Determine the (X, Y) coordinate at the center of the cell enclosing the given text.  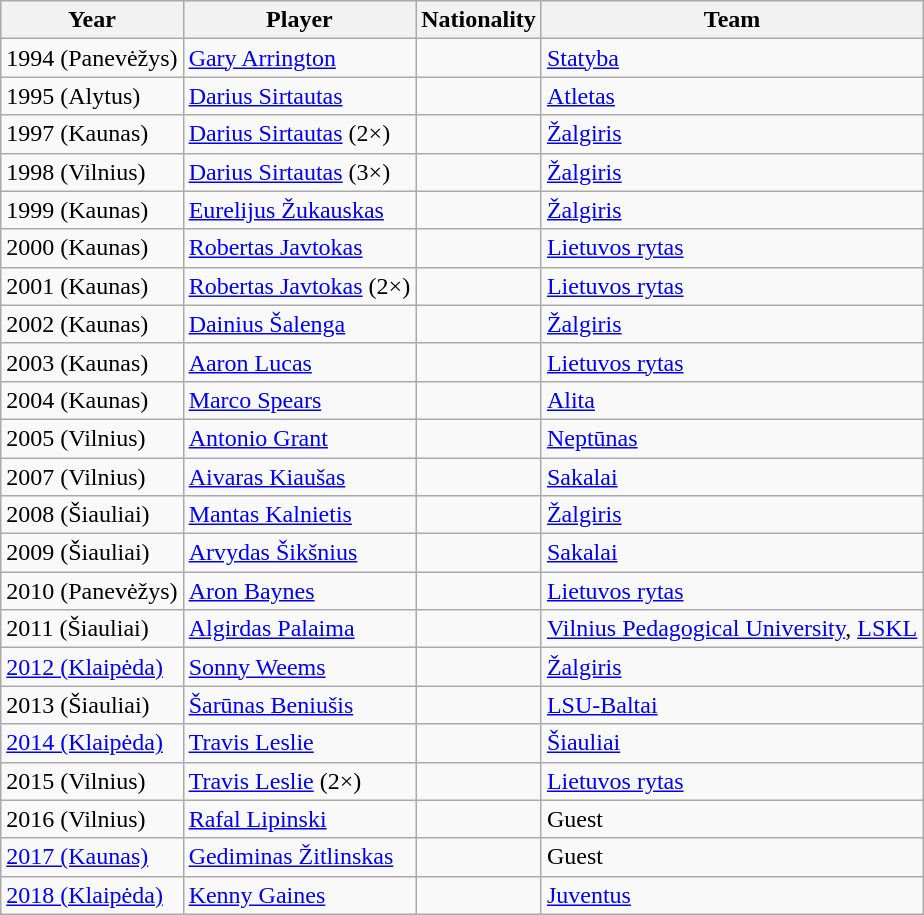
2002 (Kaunas) (92, 324)
Antonio Grant (300, 438)
2010 (Panevėžys) (92, 591)
Aaron Lucas (300, 362)
Mantas Kalnietis (300, 515)
2007 (Vilnius) (92, 477)
Šarūnas Beniušis (300, 705)
Darius Sirtautas (300, 96)
2016 (Vilnius) (92, 819)
Rafal Lipinski (300, 819)
Travis Leslie (300, 743)
1997 (Kaunas) (92, 134)
Šiauliai (732, 743)
Aivaras Kiaušas (300, 477)
Dainius Šalenga (300, 324)
Gediminas Žitlinskas (300, 857)
2001 (Kaunas) (92, 286)
1994 (Panevėžys) (92, 58)
2011 (Šiauliai) (92, 629)
Kenny Gaines (300, 895)
2005 (Vilnius) (92, 438)
2000 (Kaunas) (92, 248)
Algirdas Palaima (300, 629)
1999 (Kaunas) (92, 210)
Darius Sirtautas (3×) (300, 172)
Nationality (479, 20)
2008 (Šiauliai) (92, 515)
2009 (Šiauliai) (92, 553)
Alita (732, 400)
Travis Leslie (2×) (300, 781)
LSU-Baltai (732, 705)
Gary Arrington (300, 58)
Vilnius Pedagogical University, LSKL (732, 629)
2017 (Kaunas) (92, 857)
Arvydas Šikšnius (300, 553)
Aron Baynes (300, 591)
1998 (Vilnius) (92, 172)
Robertas Javtokas (300, 248)
Sonny Weems (300, 667)
2012 (Klaipėda) (92, 667)
Marco Spears (300, 400)
2004 (Kaunas) (92, 400)
Statyba (732, 58)
Player (300, 20)
2003 (Kaunas) (92, 362)
Neptūnas (732, 438)
2015 (Vilnius) (92, 781)
Eurelijus Žukauskas (300, 210)
2013 (Šiauliai) (92, 705)
Juventus (732, 895)
1995 (Alytus) (92, 96)
Robertas Javtokas (2×) (300, 286)
Year (92, 20)
Darius Sirtautas (2×) (300, 134)
Team (732, 20)
2018 (Klaipėda) (92, 895)
Atletas (732, 96)
2014 (Klaipėda) (92, 743)
